Search for the cell housing the specified text and yield its (x, y) center coordinate. 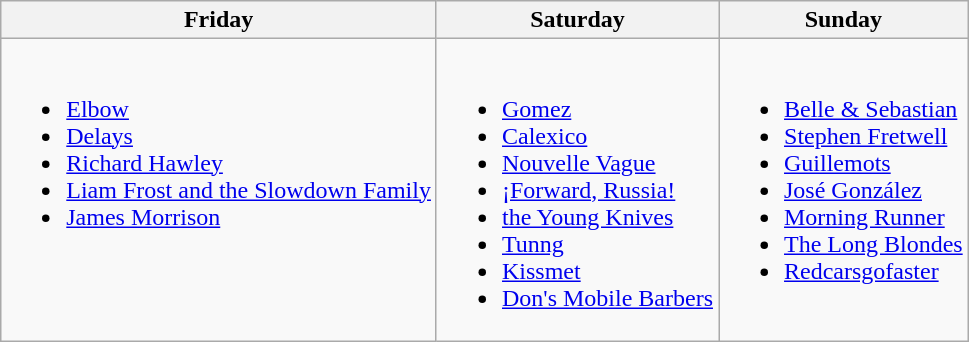
Saturday (577, 20)
Friday (219, 20)
GomezCalexicoNouvelle Vague¡Forward, Russia!the Young KnivesTunngKissmetDon's Mobile Barbers (577, 190)
Belle & SebastianStephen FretwellGuillemotsJosé GonzálezMorning RunnerThe Long BlondesRedcarsgofaster (843, 190)
Sunday (843, 20)
ElbowDelaysRichard HawleyLiam Frost and the Slowdown FamilyJames Morrison (219, 190)
